Return the (X, Y) coordinate for the center point of the cell that contains the specified text.  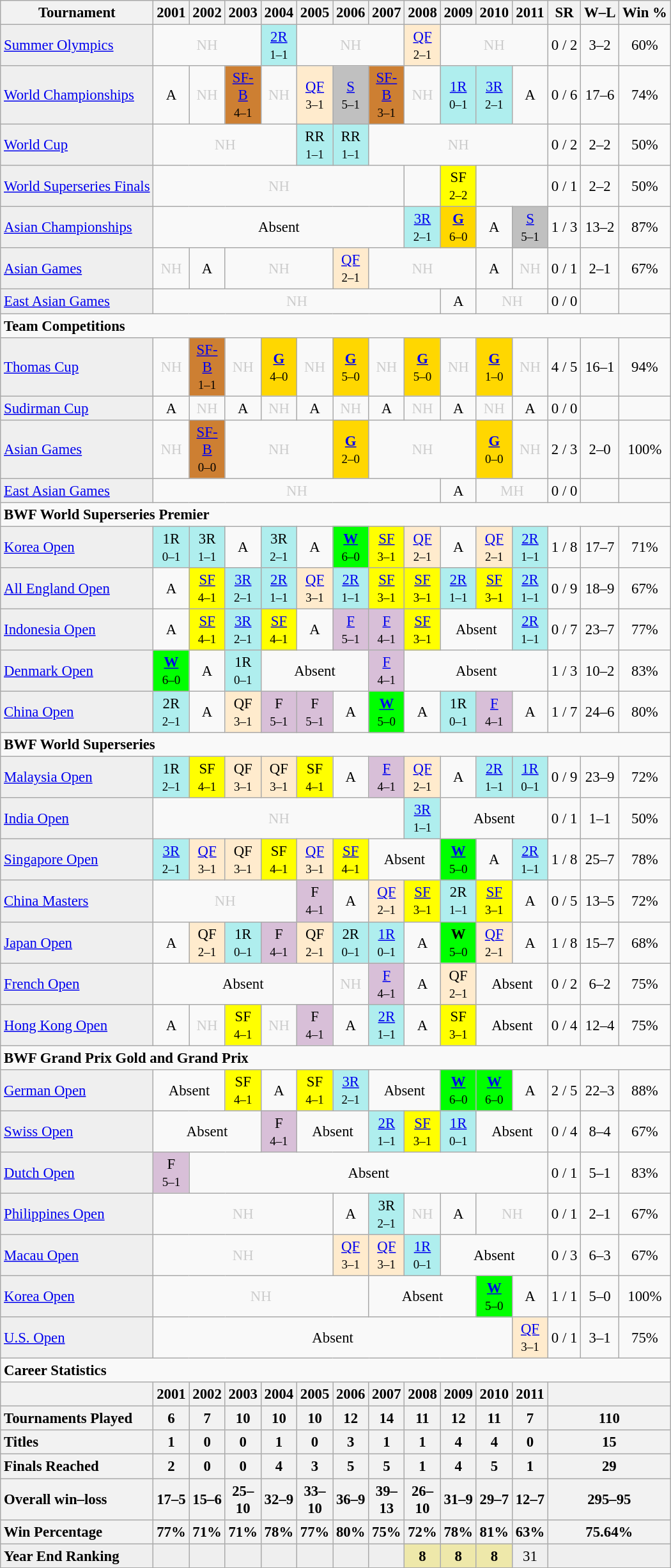
0 / 3 (565, 1256)
SF2–2 (458, 186)
World Superseries Finals (77, 186)
W–L (600, 13)
110 (610, 1419)
Philippines Open (77, 1214)
13–5 (600, 902)
Tournament (77, 13)
SF-B3–1 (387, 95)
BWF World Superseries Premier (335, 515)
SF-B0–0 (207, 449)
23–7 (600, 630)
G0–0 (494, 449)
6–3 (600, 1256)
World Cup (77, 146)
13–2 (600, 227)
Team Competitions (335, 326)
18–9 (600, 589)
31–9 (458, 1500)
Singapore Open (77, 860)
22–3 (600, 1091)
Win % (645, 13)
1–1 (600, 819)
23–9 (600, 778)
Finals Reached (77, 1466)
60% (645, 46)
17–7 (600, 547)
0 / 6 (565, 95)
Thomas Cup (77, 367)
15–7 (600, 943)
63% (530, 1532)
G4–0 (279, 367)
Hong Kong Open (77, 1024)
Sudirman Cup (77, 408)
14 (387, 1419)
0 / 5 (565, 902)
1R2–1 (171, 778)
87% (645, 227)
G1–0 (494, 367)
2 / 5 (565, 1091)
China Open (77, 713)
6–2 (600, 984)
Malaysia Open (77, 778)
India Open (77, 819)
15 (610, 1443)
2 / 3 (565, 449)
SF-B4–1 (243, 95)
81% (494, 1532)
Summer Olympics (77, 46)
74% (645, 95)
26–10 (422, 1500)
25–7 (600, 860)
36–9 (351, 1500)
2 (171, 1466)
2R2–1 (171, 713)
All England Open (77, 589)
2R0–1 (351, 943)
Overall win–loss (77, 1500)
12–4 (600, 1024)
2–0 (600, 449)
G6–0 (458, 227)
75.64% (610, 1532)
25–10 (243, 1500)
33–10 (314, 1500)
29–7 (494, 1500)
8–4 (600, 1132)
Indonesia Open (77, 630)
24–6 (600, 713)
39–13 (387, 1500)
Career Statistics (335, 1371)
32–9 (279, 1500)
French Open (77, 984)
Swiss Open (77, 1132)
4 / 5 (565, 367)
6 (171, 1419)
17–5 (171, 1500)
BWF World Superseries (335, 745)
3–1 (600, 1337)
29 (610, 1466)
German Open (77, 1091)
3–2 (600, 46)
Denmark Open (77, 671)
68% (645, 943)
Dutch Open (77, 1173)
World Championships (77, 95)
88% (645, 1091)
Asian Championships (77, 227)
SR (565, 13)
Year End Ranking (77, 1556)
1 / 7 (565, 713)
5–1 (600, 1173)
BWF Grand Prix Gold and Grand Prix (335, 1058)
China Masters (77, 902)
31 (530, 1556)
Macau Open (77, 1256)
G2–0 (351, 449)
1 / 1 (565, 1297)
SF-B1–1 (207, 367)
0 / 7 (565, 630)
15–6 (207, 1500)
MH (512, 491)
12–7 (530, 1500)
Titles (77, 1443)
5–0 (600, 1297)
10–2 (600, 671)
Tournaments Played (77, 1419)
94% (645, 367)
Win Percentage (77, 1532)
Japan Open (77, 943)
16–1 (600, 367)
U.S. Open (77, 1337)
295–95 (610, 1500)
17–6 (600, 95)
